Scan for the cell matching the given text and deliver its [x, y] coordinate at center. 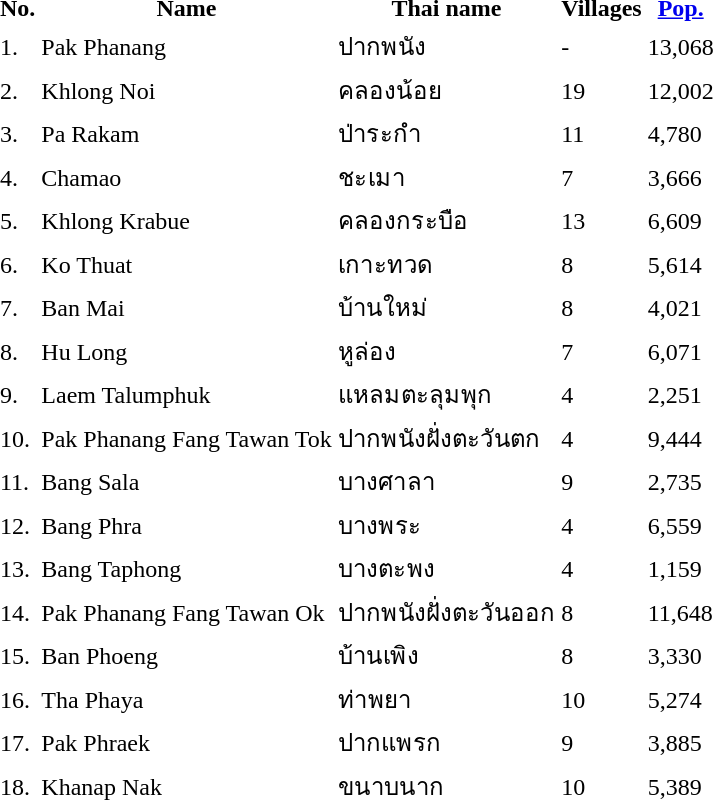
Khlong Krabue [186, 220]
ชะเมา [446, 177]
Ko Thuat [186, 264]
ป่าระกำ [446, 134]
Bang Taphong [186, 568]
เกาะทวด [446, 264]
Laem Talumphuk [186, 394]
Pak Phanang Fang Tawan Tok [186, 438]
Hu Long [186, 351]
บางศาลา [446, 482]
Ban Phoeng [186, 656]
Pak Phanang Fang Tawan Ok [186, 612]
คลองน้อย [446, 90]
บ้านเพิง [446, 656]
19 [602, 90]
Ban Mai [186, 308]
Khlong Noi [186, 90]
- [602, 46]
คลองกระบือ [446, 220]
13 [602, 220]
บ้านใหม่ [446, 308]
ท่าพยา [446, 699]
ปากพนังฝั่งตะวันออก [446, 612]
ปากพนัง [446, 46]
ปากพนังฝั่งตะวันตก [446, 438]
Pak Phanang [186, 46]
แหลมตะลุมพุก [446, 394]
Pak Phraek [186, 742]
หูล่อง [446, 351]
11 [602, 134]
Bang Phra [186, 525]
Tha Phaya [186, 699]
ปากแพรก [446, 742]
Pa Rakam [186, 134]
บางตะพง [446, 568]
Bang Sala [186, 482]
10 [602, 699]
Chamao [186, 177]
บางพระ [446, 525]
